Capture the cell that displays the provided text and extract its (X, Y) central coordinate. 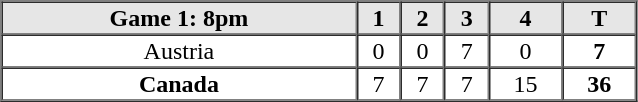
1 (378, 18)
Game 1: 8pm (180, 18)
36 (599, 84)
T (599, 18)
Austria (180, 50)
2 (422, 18)
15 (526, 84)
3 (467, 18)
4 (526, 18)
Canada (180, 84)
